Find where the given text appears and provide that cell's center as (x, y) coordinate. 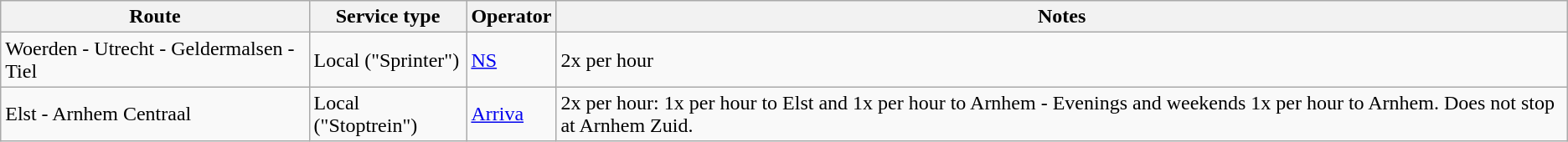
Local ("Sprinter") (388, 60)
Local ("Stoptrein") (388, 114)
Elst - Arnhem Centraal (155, 114)
2x per hour: 1x per hour to Elst and 1x per hour to Arnhem - Evenings and weekends 1x per hour to Arnhem. Does not stop at Arnhem Zuid. (1062, 114)
Woerden - Utrecht - Geldermalsen - Tiel (155, 60)
Operator (511, 17)
Notes (1062, 17)
2x per hour (1062, 60)
Arriva (511, 114)
NS (511, 60)
Service type (388, 17)
Route (155, 17)
